From the cell containing the given text, extract its center point as (x, y) coordinate. 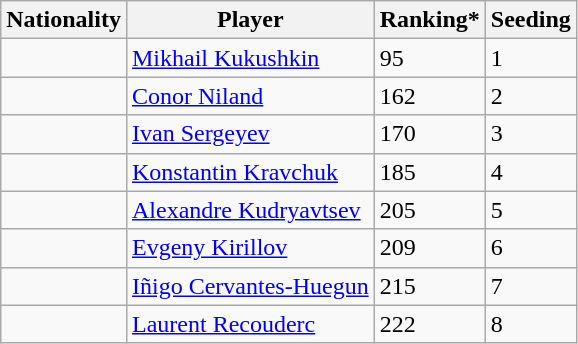
2 (530, 96)
Evgeny Kirillov (250, 248)
Nationality (64, 20)
222 (430, 324)
8 (530, 324)
95 (430, 58)
1 (530, 58)
Alexandre Kudryavtsev (250, 210)
162 (430, 96)
5 (530, 210)
Mikhail Kukushkin (250, 58)
209 (430, 248)
3 (530, 134)
205 (430, 210)
Konstantin Kravchuk (250, 172)
4 (530, 172)
Ranking* (430, 20)
Player (250, 20)
Seeding (530, 20)
7 (530, 286)
6 (530, 248)
170 (430, 134)
215 (430, 286)
Iñigo Cervantes-Huegun (250, 286)
Ivan Sergeyev (250, 134)
185 (430, 172)
Conor Niland (250, 96)
Laurent Recouderc (250, 324)
